Locate the cell with the specified text and output its (X, Y) center coordinate. 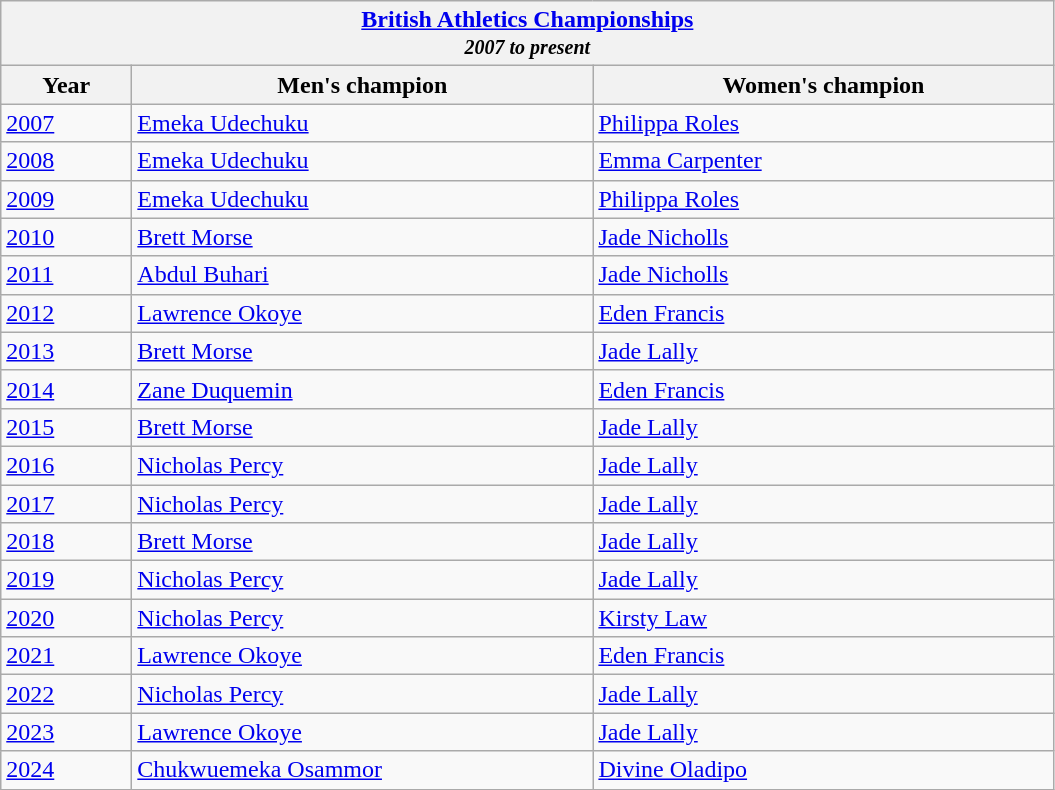
2024 (66, 770)
2013 (66, 351)
2015 (66, 427)
Kirsty Law (824, 618)
2009 (66, 199)
2023 (66, 732)
Emma Carpenter (824, 161)
Men's champion (362, 85)
Divine Oladipo (824, 770)
Year (66, 85)
2019 (66, 580)
Zane Duquemin (362, 389)
2011 (66, 275)
2020 (66, 618)
2017 (66, 503)
2016 (66, 465)
2014 (66, 389)
2007 (66, 123)
Women's champion (824, 85)
Abdul Buhari (362, 275)
2018 (66, 542)
2012 (66, 313)
2008 (66, 161)
2021 (66, 656)
Chukwuemeka Osammor (362, 770)
British Athletics Championships2007 to present (528, 34)
2010 (66, 237)
2022 (66, 694)
